Determine the (x, y) coordinate at the center of the cell enclosing the given text.  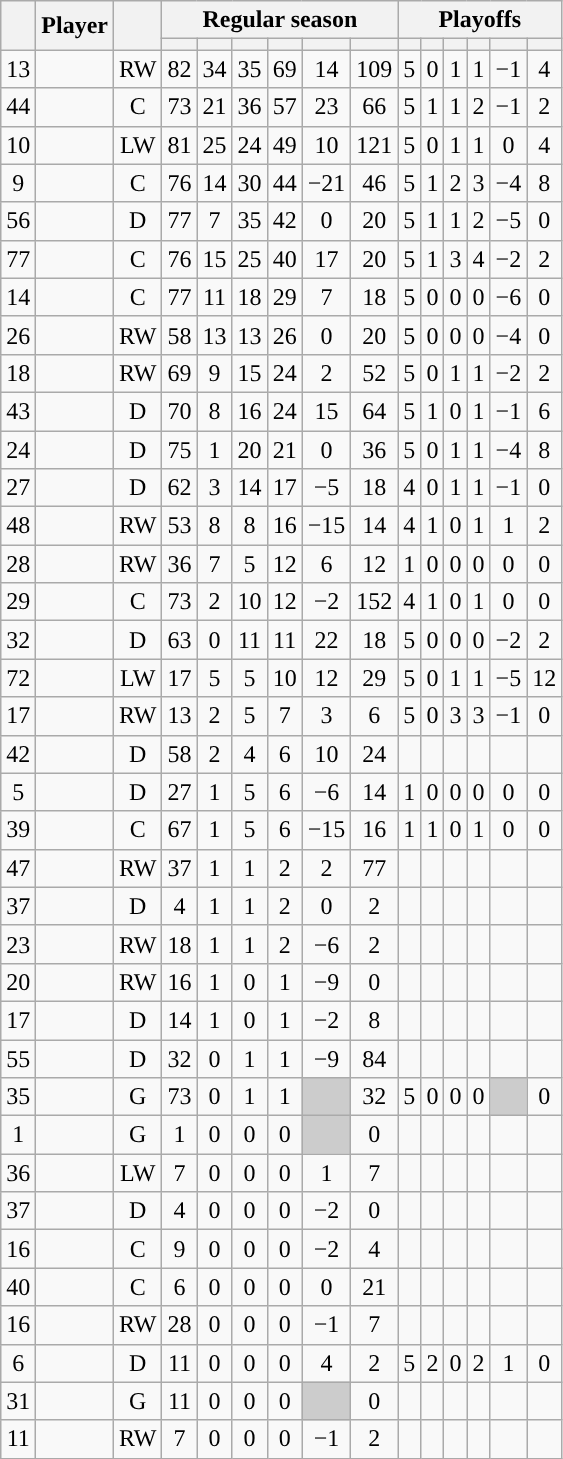
46 (374, 183)
Playoffs (480, 20)
22 (326, 640)
−21 (326, 183)
66 (374, 107)
67 (180, 830)
Player (75, 26)
64 (374, 411)
63 (180, 640)
56 (18, 221)
72 (18, 678)
62 (180, 488)
39 (18, 830)
Regular season (280, 20)
70 (180, 411)
82 (180, 69)
55 (18, 1059)
57 (284, 107)
31 (18, 1401)
43 (18, 411)
47 (18, 868)
48 (18, 526)
75 (180, 449)
109 (374, 69)
81 (180, 145)
30 (250, 183)
152 (374, 602)
34 (214, 69)
84 (374, 1059)
49 (284, 145)
121 (374, 145)
53 (180, 526)
52 (374, 373)
